Return [X, Y] of the center of cell containing provided text 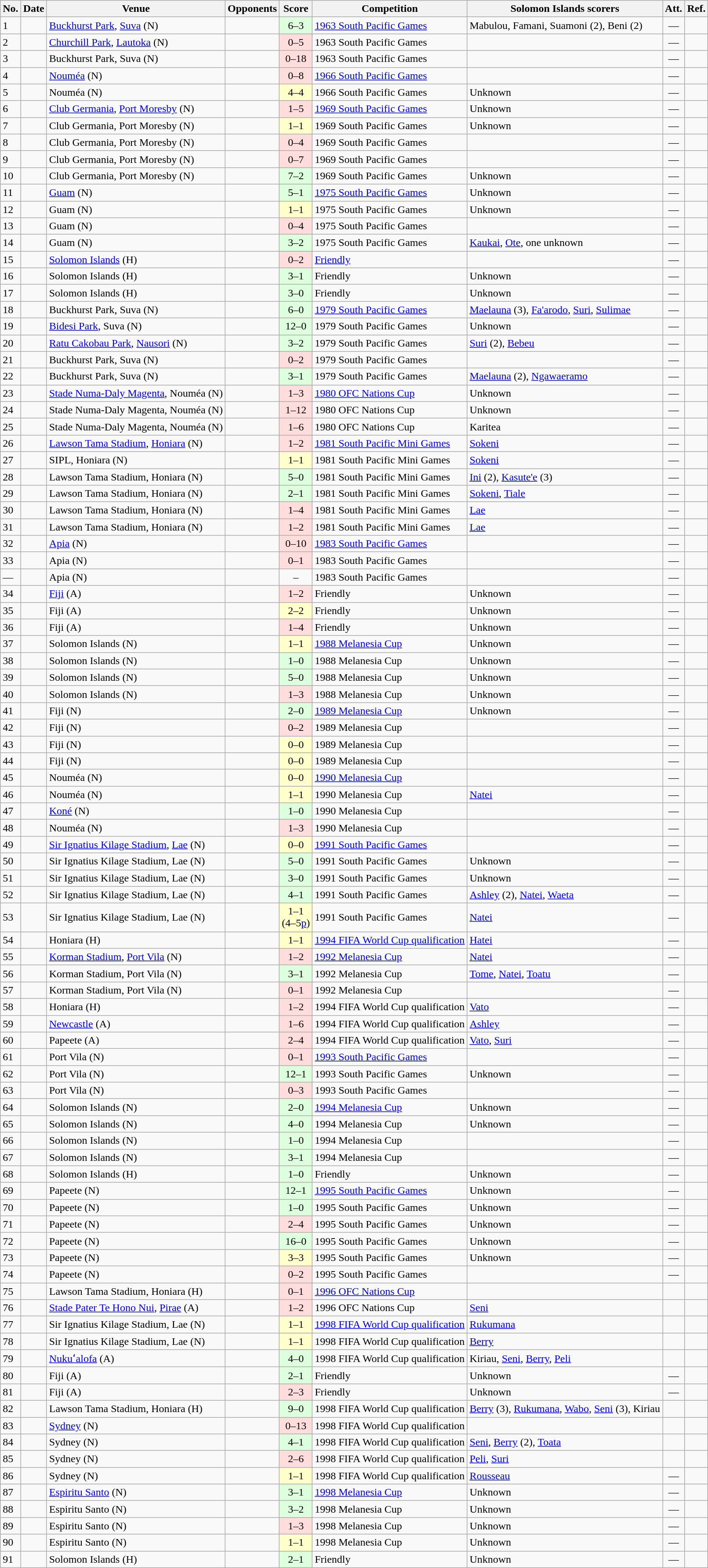
Score [296, 9]
19 [11, 326]
58 [11, 1007]
20 [11, 343]
Stade Pater Te Hono Nui, Pirae (A) [136, 1308]
8 [11, 142]
SIPL, Honiara (N) [136, 460]
Rousseau [565, 1476]
86 [11, 1476]
Competition [390, 9]
38 [11, 661]
59 [11, 1024]
6–0 [296, 310]
83 [11, 1425]
Kiriau, Seni, Berry, Peli [565, 1358]
Hatei [565, 940]
Date [33, 9]
5–1 [296, 192]
Seni [565, 1308]
91 [11, 1559]
85 [11, 1459]
47 [11, 811]
Karitea [565, 426]
42 [11, 727]
17 [11, 293]
51 [11, 878]
37 [11, 644]
55 [11, 957]
0–10 [296, 544]
33 [11, 560]
12 [11, 210]
84 [11, 1442]
6–3 [296, 25]
18 [11, 310]
64 [11, 1107]
Maelauna (2), Ngawaeramo [565, 376]
24 [11, 410]
0–8 [296, 76]
Solomon Islands scorers [565, 9]
7–2 [296, 176]
78 [11, 1341]
31 [11, 527]
56 [11, 973]
57 [11, 990]
16–0 [296, 1241]
2–2 [296, 611]
27 [11, 460]
Seni, Berry (2), Toata [565, 1442]
12–0 [296, 326]
1–1(4–5p) [296, 917]
4–4 [296, 92]
Papeete (A) [136, 1041]
9–0 [296, 1409]
53 [11, 917]
0–3 [296, 1091]
87 [11, 1492]
– [296, 577]
73 [11, 1257]
2–6 [296, 1459]
66 [11, 1141]
77 [11, 1325]
Koné (N) [136, 811]
30 [11, 510]
40 [11, 694]
23 [11, 393]
0–7 [296, 159]
Sokeni, Tiale [565, 494]
81 [11, 1392]
15 [11, 260]
Churchill Park, Lautoka (N) [136, 42]
9 [11, 159]
34 [11, 594]
79 [11, 1358]
52 [11, 895]
54 [11, 940]
65 [11, 1124]
50 [11, 861]
1–5 [296, 109]
89 [11, 1526]
88 [11, 1509]
60 [11, 1041]
Ashley [565, 1024]
Vato, Suri [565, 1041]
5 [11, 92]
6 [11, 109]
61 [11, 1057]
44 [11, 761]
Berry (3), Rukumana, Wabo, Seni (3), Kiriau [565, 1409]
35 [11, 611]
Rukumana [565, 1325]
32 [11, 544]
21 [11, 360]
4 [11, 76]
28 [11, 477]
75 [11, 1291]
90 [11, 1543]
16 [11, 276]
29 [11, 494]
Peli, Suri [565, 1459]
Suri (2), Bebeu [565, 343]
Berry [565, 1341]
Ini (2), Kasute'e (3) [565, 477]
14 [11, 243]
76 [11, 1308]
2–3 [296, 1392]
Ref. [696, 9]
Vato [565, 1007]
41 [11, 711]
69 [11, 1191]
39 [11, 677]
25 [11, 426]
No. [11, 9]
82 [11, 1409]
Maelauna (3), Fa'arodo, Suri, Sulimae [565, 310]
Tome, Natei, Toatu [565, 973]
11 [11, 192]
Ratu Cakobau Park, Nausori (N) [136, 343]
Opponents [252, 9]
67 [11, 1157]
22 [11, 376]
43 [11, 744]
Newcastle (A) [136, 1024]
71 [11, 1224]
48 [11, 828]
80 [11, 1375]
3 [11, 59]
Mabulou, Famani, Suamoni (2), Beni (2) [565, 25]
Kaukai, Ote, one unknown [565, 243]
10 [11, 176]
0–5 [296, 42]
Ashley (2), Natei, Waeta [565, 895]
0–18 [296, 59]
36 [11, 627]
13 [11, 226]
3–3 [296, 1257]
74 [11, 1274]
72 [11, 1241]
1–12 [296, 410]
26 [11, 443]
2 [11, 42]
0–13 [296, 1425]
Bidesi Park, Suva (N) [136, 326]
Nukuʻalofa (A) [136, 1358]
7 [11, 126]
49 [11, 845]
70 [11, 1207]
Att. [674, 9]
45 [11, 778]
62 [11, 1074]
Venue [136, 9]
1 [11, 25]
68 [11, 1174]
46 [11, 795]
63 [11, 1091]
